Pinpoint the cell where the given text exists, returning its (x, y) midpoint coordinate. 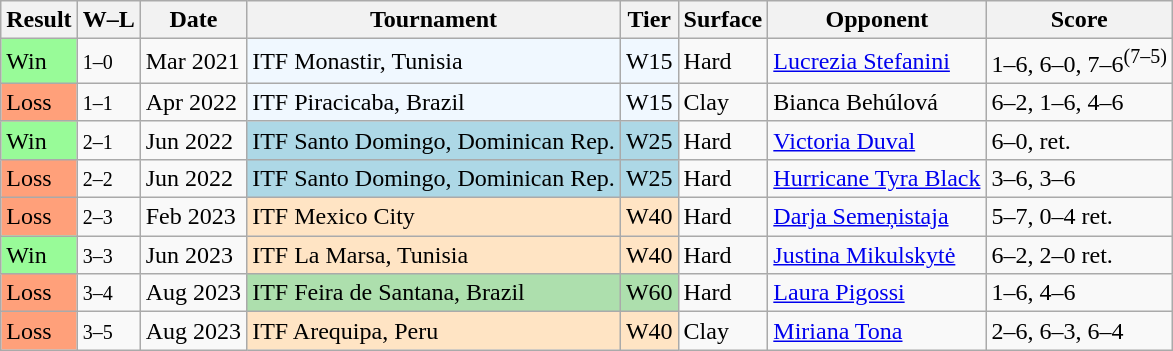
1–1 (108, 102)
2–1 (108, 140)
ITF Arequipa, Peru (434, 331)
3–4 (108, 293)
3–3 (108, 255)
3–5 (108, 331)
Mar 2021 (193, 62)
2–2 (108, 178)
Bianca Behúlová (877, 102)
5–7, 0–4 ret. (1079, 217)
Opponent (877, 20)
ITF Feira de Santana, Brazil (434, 293)
6–2, 2–0 ret. (1079, 255)
ITF La Marsa, Tunisia (434, 255)
6–0, ret. (1079, 140)
Miriana Tona (877, 331)
2–3 (108, 217)
Victoria Duval (877, 140)
ITF Monastir, Tunisia (434, 62)
W60 (649, 293)
Tier (649, 20)
Darja Semeņistaja (877, 217)
Tournament (434, 20)
Date (193, 20)
Feb 2023 (193, 217)
1–6, 4–6 (1079, 293)
Justina Mikulskytė (877, 255)
2–6, 6–3, 6–4 (1079, 331)
6–2, 1–6, 4–6 (1079, 102)
1–0 (108, 62)
Apr 2022 (193, 102)
1–6, 6–0, 7–6(7–5) (1079, 62)
Jun 2023 (193, 255)
Score (1079, 20)
Surface (723, 20)
Lucrezia Stefanini (877, 62)
Hurricane Tyra Black (877, 178)
ITF Piracicaba, Brazil (434, 102)
Laura Pigossi (877, 293)
W–L (108, 20)
ITF Mexico City (434, 217)
3–6, 3–6 (1079, 178)
Result (39, 20)
